Scan for the cell matching the given text and deliver its [x, y] coordinate at center. 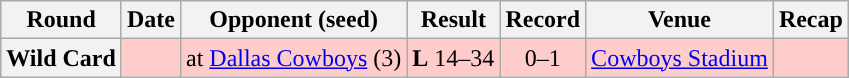
Wild Card [62, 58]
L 14–34 [454, 58]
Cowboys Stadium [680, 58]
at Dallas Cowboys (3) [293, 58]
Recap [810, 20]
0–1 [543, 58]
Round [62, 20]
Date [150, 20]
Result [454, 20]
Venue [680, 20]
Record [543, 20]
Opponent (seed) [293, 20]
